For the text-containing cell, return its midpoint in [X, Y] coordinate format. 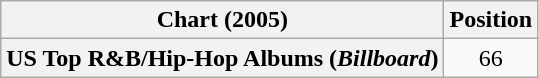
Chart (2005) [222, 20]
Position [491, 20]
66 [491, 58]
US Top R&B/Hip-Hop Albums (Billboard) [222, 58]
